Find where the given text appears and provide that cell's center as (x, y) coordinate. 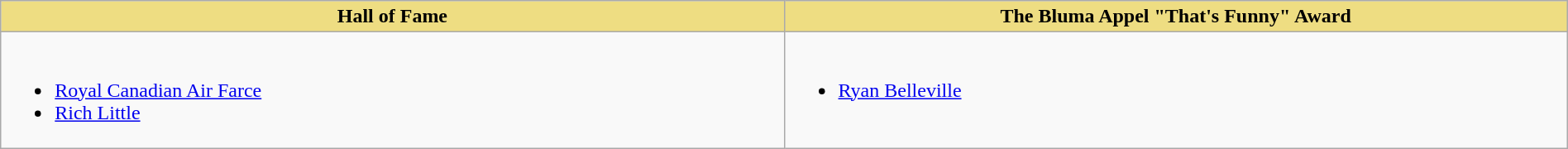
Hall of Fame (392, 17)
The Bluma Appel "That's Funny" Award (1176, 17)
Royal Canadian Air Farce Rich Little (392, 90)
Ryan Belleville (1176, 90)
